Return [x, y] of the center of cell containing provided text 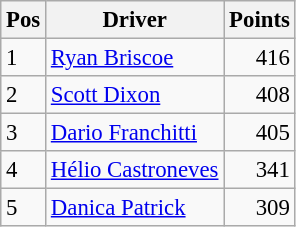
Ryan Briscoe [135, 58]
5 [24, 208]
Hélio Castroneves [135, 170]
Scott Dixon [135, 95]
1 [24, 58]
Danica Patrick [135, 208]
405 [260, 133]
309 [260, 208]
Dario Franchitti [135, 133]
416 [260, 58]
Points [260, 20]
Driver [135, 20]
4 [24, 170]
341 [260, 170]
408 [260, 95]
2 [24, 95]
3 [24, 133]
Pos [24, 20]
